Return (x, y) of the center of cell containing provided text 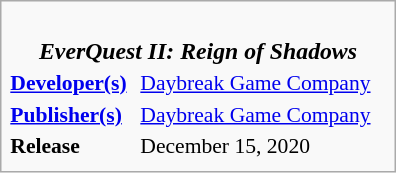
Release (72, 146)
Developer(s) (72, 83)
December 15, 2020 (263, 146)
EverQuest II: Reign of Shadows (198, 38)
Publisher(s) (72, 114)
